Provide the [x, y] coordinate of the cell's center where the given text is located.  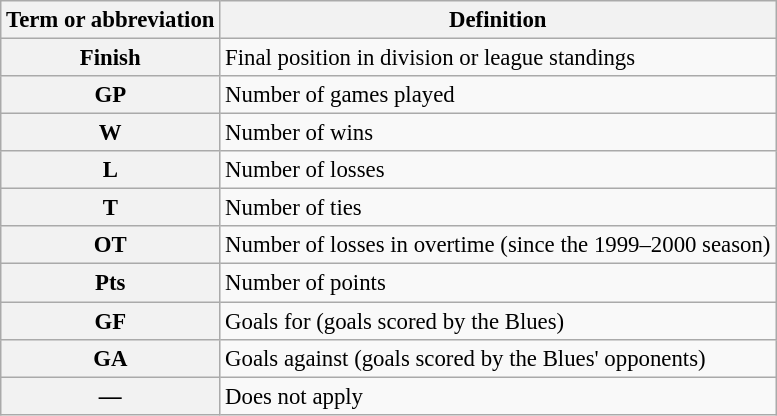
L [110, 170]
Number of points [498, 283]
GA [110, 358]
GP [110, 95]
Finish [110, 58]
Definition [498, 20]
GF [110, 321]
T [110, 208]
Number of ties [498, 208]
Does not apply [498, 396]
W [110, 133]
Number of losses [498, 170]
Pts [110, 283]
Number of games played [498, 95]
Number of losses in overtime (since the 1999–2000 season) [498, 245]
Final position in division or league standings [498, 58]
— [110, 396]
Goals against (goals scored by the Blues' opponents) [498, 358]
Term or abbreviation [110, 20]
Number of wins [498, 133]
OT [110, 245]
Goals for (goals scored by the Blues) [498, 321]
